From the cell containing the given text, extract its center point as (X, Y) coordinate. 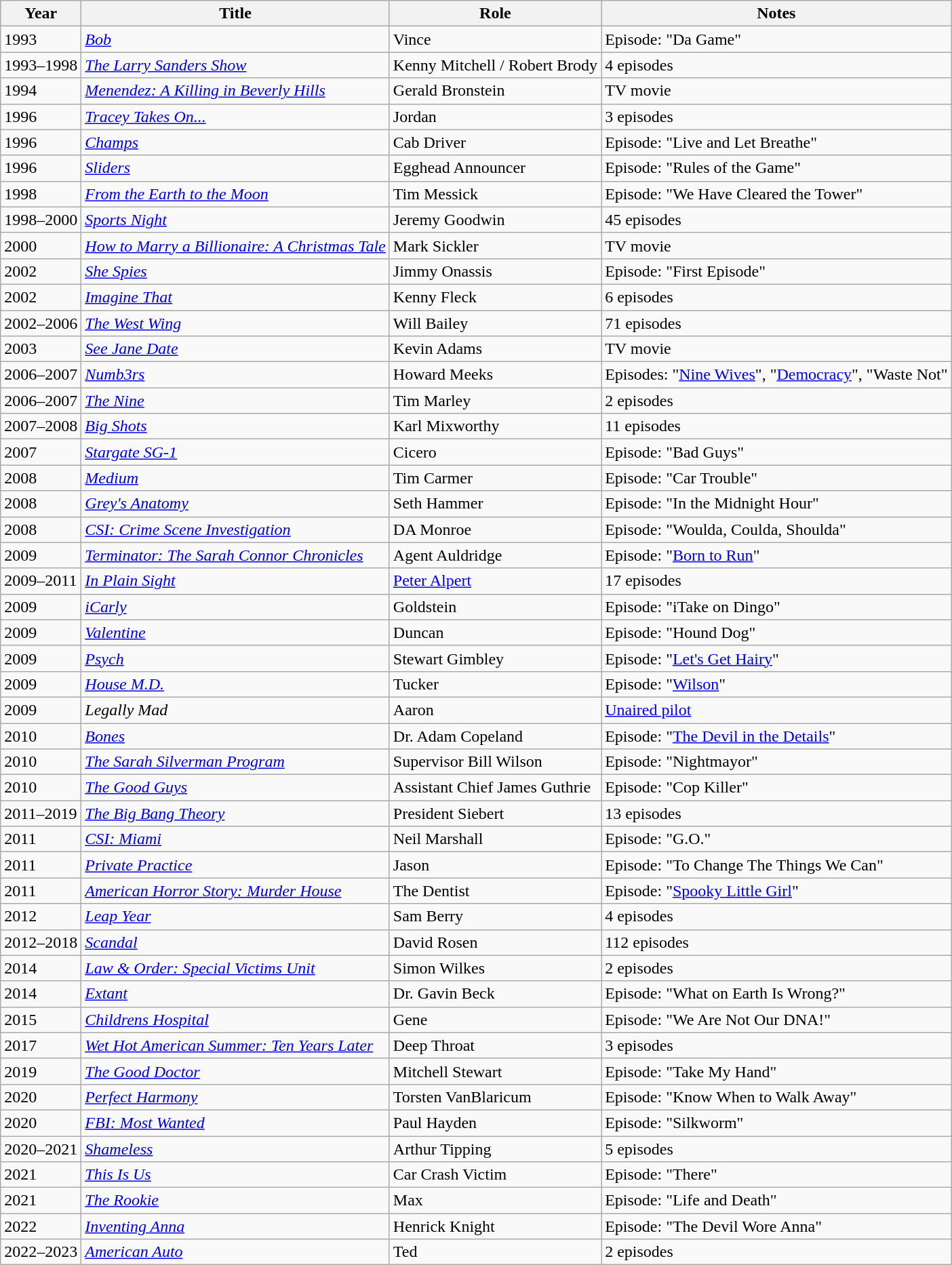
Will Bailey (495, 323)
Episode: "Born to Run" (776, 555)
Role (495, 14)
2020–2021 (41, 1149)
Sliders (235, 168)
1998–2000 (41, 220)
Assistant Chief James Guthrie (495, 788)
Kevin Adams (495, 349)
Episode: "There" (776, 1175)
CSI: Crime Scene Investigation (235, 529)
The Dentist (495, 891)
This Is Us (235, 1175)
Jordan (495, 117)
American Horror Story: Murder House (235, 891)
Episode: "Car Trouble" (776, 478)
Episode: "G.O." (776, 839)
2007 (41, 452)
17 episodes (776, 581)
Numb3rs (235, 375)
Jimmy Onassis (495, 271)
Mitchell Stewart (495, 1071)
Tim Marley (495, 401)
Episode: "Life and Death" (776, 1201)
CSI: Miami (235, 839)
2011–2019 (41, 814)
She Spies (235, 271)
Imagine That (235, 297)
2022–2023 (41, 1252)
6 episodes (776, 297)
The Good Guys (235, 788)
Episode: "Know When to Walk Away" (776, 1097)
1994 (41, 91)
Kenny Mitchell / Robert Brody (495, 65)
Henrick Knight (495, 1226)
1993 (41, 39)
Dr. Adam Copeland (495, 736)
Dr. Gavin Beck (495, 994)
Champs (235, 142)
Paul Hayden (495, 1123)
The Good Doctor (235, 1071)
Torsten VanBlaricum (495, 1097)
The Larry Sanders Show (235, 65)
11 episodes (776, 426)
2003 (41, 349)
Episode: "Live and Let Breathe" (776, 142)
Unaired pilot (776, 710)
2017 (41, 1045)
Max (495, 1201)
Gerald Bronstein (495, 91)
DA Monroe (495, 529)
Episode: "In the Midnight Hour" (776, 504)
Ted (495, 1252)
Private Practice (235, 865)
See Jane Date (235, 349)
Episode: "Woulda, Coulda, Shoulda" (776, 529)
Car Crash Victim (495, 1175)
Big Shots (235, 426)
2007–2008 (41, 426)
iCarly (235, 607)
2012 (41, 917)
In Plain Sight (235, 581)
Bob (235, 39)
2009–2011 (41, 581)
The West Wing (235, 323)
Episode: "The Devil Wore Anna" (776, 1226)
Cab Driver (495, 142)
112 episodes (776, 942)
Leap Year (235, 917)
2022 (41, 1226)
2000 (41, 245)
Medium (235, 478)
Episode: "Bad Guys" (776, 452)
Psych (235, 658)
Neil Marshall (495, 839)
Episode: "Wilson" (776, 684)
Valentine (235, 632)
The Nine (235, 401)
Episode: "Let's Get Hairy" (776, 658)
Tim Messick (495, 194)
Arthur Tipping (495, 1149)
Perfect Harmony (235, 1097)
Extant (235, 994)
American Auto (235, 1252)
Jeremy Goodwin (495, 220)
President Siebert (495, 814)
Episode: "First Episode" (776, 271)
13 episodes (776, 814)
Menendez: A Killing in Beverly Hills (235, 91)
Grey's Anatomy (235, 504)
House M.D. (235, 684)
From the Earth to the Moon (235, 194)
Stargate SG-1 (235, 452)
Year (41, 14)
Agent Auldridge (495, 555)
Episode: "Rules of the Game" (776, 168)
Stewart Gimbley (495, 658)
Tucker (495, 684)
Episodes: "Nine Wives", "Democracy", "Waste Not" (776, 375)
Terminator: The Sarah Connor Chronicles (235, 555)
Episode: "Cop Killer" (776, 788)
Egghead Announcer (495, 168)
Kenny Fleck (495, 297)
Scandal (235, 942)
Episode: "To Change The Things We Can" (776, 865)
Aaron (495, 710)
Law & Order: Special Victims Unit (235, 968)
Wet Hot American Summer: Ten Years Later (235, 1045)
Supervisor Bill Wilson (495, 762)
Episode: "Hound Dog" (776, 632)
Howard Meeks (495, 375)
45 episodes (776, 220)
Mark Sickler (495, 245)
2015 (41, 1020)
Sports Night (235, 220)
The Big Bang Theory (235, 814)
Childrens Hospital (235, 1020)
Gene (495, 1020)
Episode: "Da Game" (776, 39)
Peter Alpert (495, 581)
Episode: "We Are Not Our DNA!" (776, 1020)
71 episodes (776, 323)
Episode: "The Devil in the Details" (776, 736)
2019 (41, 1071)
Episode: "We Have Cleared the Tower" (776, 194)
2002–2006 (41, 323)
1993–1998 (41, 65)
Bones (235, 736)
Duncan (495, 632)
Shameless (235, 1149)
Tim Carmer (495, 478)
Simon Wilkes (495, 968)
The Sarah Silverman Program (235, 762)
David Rosen (495, 942)
Sam Berry (495, 917)
Deep Throat (495, 1045)
Episode: "Spooky Little Girl" (776, 891)
Legally Mad (235, 710)
Vince (495, 39)
Episode: "iTake on Dingo" (776, 607)
Goldstein (495, 607)
5 episodes (776, 1149)
Episode: "What on Earth Is Wrong?" (776, 994)
How to Marry a Billionaire: A Christmas Tale (235, 245)
Episode: "Nightmayor" (776, 762)
Karl Mixworthy (495, 426)
The Rookie (235, 1201)
Cicero (495, 452)
Jason (495, 865)
2012–2018 (41, 942)
Notes (776, 14)
Tracey Takes On... (235, 117)
Episode: "Take My Hand" (776, 1071)
FBI: Most Wanted (235, 1123)
Seth Hammer (495, 504)
Episode: "Silkworm" (776, 1123)
Inventing Anna (235, 1226)
1998 (41, 194)
Title (235, 14)
